Locate the cell with the specified text and output its [x, y] center coordinate. 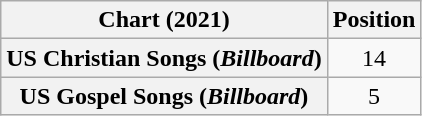
5 [374, 96]
Chart (2021) [164, 20]
US Gospel Songs (Billboard) [164, 96]
Position [374, 20]
14 [374, 58]
US Christian Songs (Billboard) [164, 58]
